Capture the cell that displays the provided text and extract its (X, Y) central coordinate. 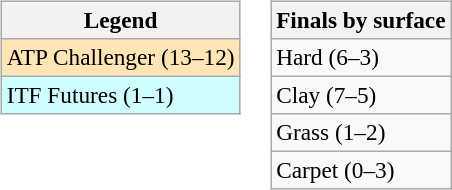
Legend (120, 20)
Grass (1–2) (361, 133)
Carpet (0–3) (361, 171)
Clay (7–5) (361, 95)
ITF Futures (1–1) (120, 95)
Hard (6–3) (361, 57)
ATP Challenger (13–12) (120, 57)
Finals by surface (361, 20)
